Determine the [x, y] coordinate at the center of the cell enclosing the given text.  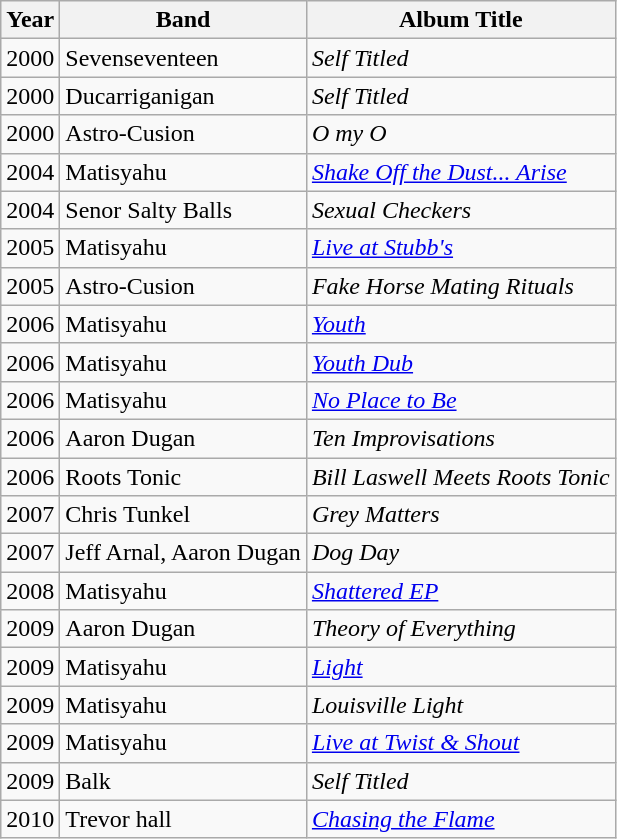
O my O [460, 134]
Bill Laswell Meets Roots Tonic [460, 477]
Band [184, 20]
Fake Horse Mating Rituals [460, 286]
Ten Improvisations [460, 438]
Chris Tunkel [184, 515]
Sevenseventeen [184, 58]
Senor Salty Balls [184, 210]
Louisville Light [460, 705]
Live at Stubb's [460, 248]
Sexual Checkers [460, 210]
Live at Twist & Shout [460, 743]
Grey Matters [460, 515]
Ducarriganigan [184, 96]
No Place to Be [460, 400]
Roots Tonic [184, 477]
2008 [30, 591]
Light [460, 667]
Trevor hall [184, 819]
Year [30, 20]
2010 [30, 819]
Balk [184, 781]
Theory of Everything [460, 629]
Youth [460, 324]
Shattered EP [460, 591]
Dog Day [460, 553]
Chasing the Flame [460, 819]
Shake Off the Dust... Arise [460, 172]
Jeff Arnal, Aaron Dugan [184, 553]
Youth Dub [460, 362]
Album Title [460, 20]
